Scan for the cell matching the given text and deliver its (x, y) coordinate at center. 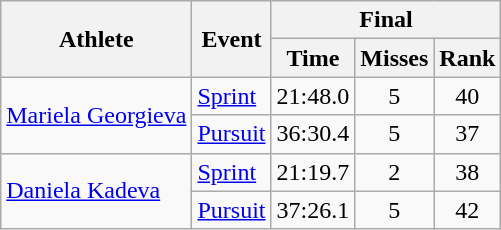
37:26.1 (313, 210)
38 (468, 172)
42 (468, 210)
40 (468, 96)
21:19.7 (313, 172)
21:48.0 (313, 96)
Time (313, 58)
Rank (468, 58)
Final (386, 20)
37 (468, 134)
Daniela Kadeva (96, 191)
2 (394, 172)
36:30.4 (313, 134)
Misses (394, 58)
Mariela Georgieva (96, 115)
Athlete (96, 39)
Event (232, 39)
